Pinpoint the cell where the given text exists, returning its [x, y] midpoint coordinate. 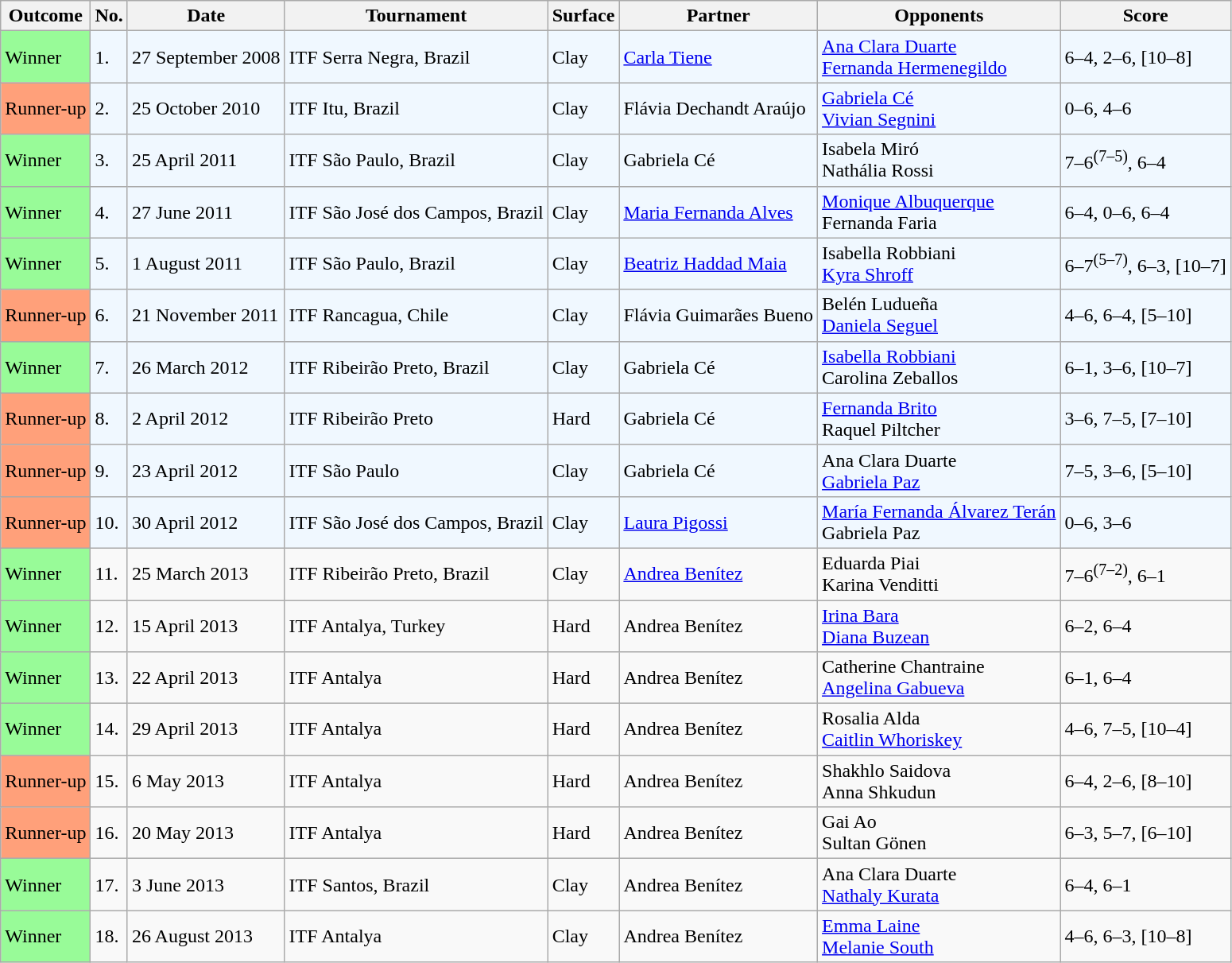
Monique Albuquerque Fernanda Faria [939, 212]
Isabella Robbiani Kyra Shroff [939, 264]
25 March 2013 [206, 574]
No. [109, 16]
Surface [583, 16]
25 April 2011 [206, 161]
4. [109, 212]
Isabella Robbiani Carolina Zeballos [939, 367]
0–6, 4–6 [1145, 108]
Date [206, 16]
ITF Itu, Brazil [416, 108]
29 April 2013 [206, 730]
5. [109, 264]
9. [109, 471]
3–6, 7–5, [7–10] [1145, 418]
6 May 2013 [206, 781]
13. [109, 678]
Tournament [416, 16]
ITF Santos, Brazil [416, 884]
14. [109, 730]
7–6(7–2), 6–1 [1145, 574]
Laura Pigossi [719, 522]
6–4, 6–1 [1145, 884]
20 May 2013 [206, 833]
Gai Ao Sultan Gönen [939, 833]
Opponents [939, 16]
Partner [719, 16]
1 August 2011 [206, 264]
Fernanda Brito Raquel Piltcher [939, 418]
Carla Tiene [719, 57]
22 April 2013 [206, 678]
0–6, 3–6 [1145, 522]
Gabriela Cé Vivian Segnini [939, 108]
27 June 2011 [206, 212]
16. [109, 833]
Beatriz Haddad Maia [719, 264]
2. [109, 108]
6–4, 2–6, [10–8] [1145, 57]
Outcome [46, 16]
10. [109, 522]
6–4, 0–6, 6–4 [1145, 212]
8. [109, 418]
6–7(5–7), 6–3, [10–7] [1145, 264]
4–6, 6–3, [10–8] [1145, 937]
3. [109, 161]
11. [109, 574]
Isabela Miró Nathália Rossi [939, 161]
6. [109, 315]
Catherine Chantraine Angelina Gabueva [939, 678]
7–5, 3–6, [5–10] [1145, 471]
12. [109, 625]
26 August 2013 [206, 937]
25 October 2010 [206, 108]
6–2, 6–4 [1145, 625]
4–6, 7–5, [10–4] [1145, 730]
Flávia Guimarães Bueno [719, 315]
6–4, 2–6, [8–10] [1145, 781]
27 September 2008 [206, 57]
21 November 2011 [206, 315]
ITF Serra Negra, Brazil [416, 57]
ITF Rancagua, Chile [416, 315]
ITF Ribeirão Preto [416, 418]
7–6(7–5), 6–4 [1145, 161]
Rosalia Alda Caitlin Whoriskey [939, 730]
María Fernanda Álvarez Terán Gabriela Paz [939, 522]
6–3, 5–7, [6–10] [1145, 833]
15 April 2013 [206, 625]
ITF Antalya, Turkey [416, 625]
Ana Clara Duarte Gabriela Paz [939, 471]
4–6, 6–4, [5–10] [1145, 315]
Ana Clara Duarte Nathaly Kurata [939, 884]
Emma Laine Melanie South [939, 937]
3 June 2013 [206, 884]
Score [1145, 16]
26 March 2012 [206, 367]
Ana Clara Duarte Fernanda Hermenegildo [939, 57]
Shakhlo Saidova Anna Shkudun [939, 781]
Eduarda Piai Karina Venditti [939, 574]
Maria Fernanda Alves [719, 212]
18. [109, 937]
Belén Ludueña Daniela Seguel [939, 315]
7. [109, 367]
Flávia Dechandt Araújo [719, 108]
1. [109, 57]
ITF São Paulo [416, 471]
17. [109, 884]
30 April 2012 [206, 522]
6–1, 6–4 [1145, 678]
15. [109, 781]
23 April 2012 [206, 471]
Irina Bara Diana Buzean [939, 625]
2 April 2012 [206, 418]
6–1, 3–6, [10–7] [1145, 367]
